Capture the cell that displays the provided text and extract its (x, y) central coordinate. 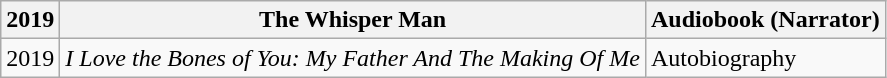
Autobiography (765, 58)
Audiobook (Narrator) (765, 20)
I Love the Bones of You: My Father And The Making Of Me (353, 58)
The Whisper Man (353, 20)
